From the cell containing the given text, extract its center point as (X, Y) coordinate. 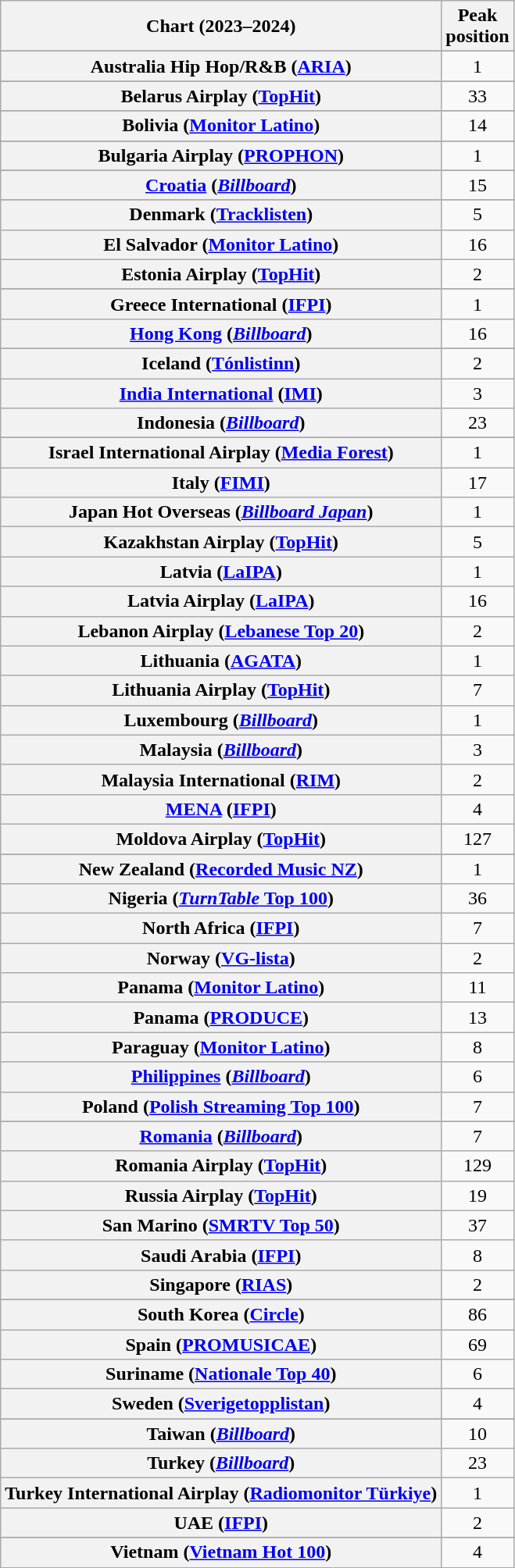
Vietnam (Vietnam Hot 100) (221, 1552)
Australia Hip Hop/R&B (ARIA) (221, 66)
Indonesia (Billboard) (221, 423)
Japan Hot Overseas (Billboard Japan) (221, 512)
Estonia Airplay (TopHit) (221, 274)
Malaysia (Billboard) (221, 750)
129 (477, 1166)
11 (477, 988)
Malaysia International (RIM) (221, 779)
San Marino (SMRTV Top 50) (221, 1225)
India International (IMI) (221, 393)
Kazakhstan Airplay (TopHit) (221, 542)
15 (477, 185)
Suriname (Nationale Top 40) (221, 1374)
37 (477, 1225)
Romania (Billboard) (221, 1136)
Lebanon Airplay (Lebanese Top 20) (221, 631)
Poland (Polish Streaming Top 100) (221, 1107)
Bolivia (Monitor Latino) (221, 126)
19 (477, 1196)
Italy (FIMI) (221, 483)
Singapore (RIAS) (221, 1285)
El Salvador (Monitor Latino) (221, 244)
Moldova Airplay (TopHit) (221, 839)
Israel International Airplay (Media Forest) (221, 453)
Latvia (LaIPA) (221, 572)
Saudi Arabia (IFPI) (221, 1255)
UAE (IFPI) (221, 1523)
Turkey International Airplay (Radiomonitor Türkiye) (221, 1493)
Croatia (Billboard) (221, 185)
86 (477, 1314)
South Korea (Circle) (221, 1314)
Norway (VG-lista) (221, 958)
17 (477, 483)
Belarus Airplay (TopHit) (221, 96)
New Zealand (Recorded Music NZ) (221, 869)
13 (477, 1017)
127 (477, 839)
Taiwan (Billboard) (221, 1434)
Hong Kong (Billboard) (221, 333)
33 (477, 96)
Sweden (Sverigetopplistan) (221, 1404)
Chart (2023–2024) (221, 27)
Denmark (Tracklisten) (221, 215)
Bulgaria Airplay (PROPHON) (221, 155)
Iceland (Tónlistinn) (221, 363)
36 (477, 899)
MENA (IFPI) (221, 809)
North Africa (IFPI) (221, 928)
10 (477, 1434)
Panama (PRODUCE) (221, 1017)
Peakposition (477, 27)
Turkey (Billboard) (221, 1463)
Russia Airplay (TopHit) (221, 1196)
Luxembourg (Billboard) (221, 720)
Lithuania Airplay (TopHit) (221, 690)
Spain (PROMUSICAE) (221, 1344)
Panama (Monitor Latino) (221, 988)
Lithuania (AGATA) (221, 661)
69 (477, 1344)
Philippines (Billboard) (221, 1077)
Latvia Airplay (LaIPA) (221, 601)
14 (477, 126)
Paraguay (Monitor Latino) (221, 1047)
Greece International (IFPI) (221, 304)
Nigeria (TurnTable Top 100) (221, 899)
Romania Airplay (TopHit) (221, 1166)
